From the cell containing the given text, extract its center point as [x, y] coordinate. 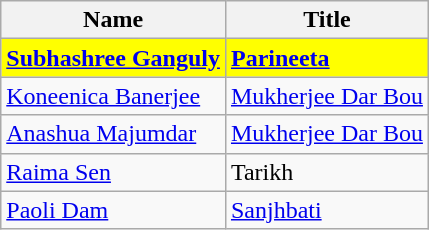
Subhashree Ganguly [114, 58]
Sanjhbati [326, 210]
Tarikh [326, 172]
Title [326, 20]
Koneenica Banerjee [114, 96]
Paoli Dam [114, 210]
Name [114, 20]
Parineeta [326, 58]
Anashua Majumdar [114, 134]
Raima Sen [114, 172]
